Find where the given text appears and provide that cell's center as [X, Y] coordinate. 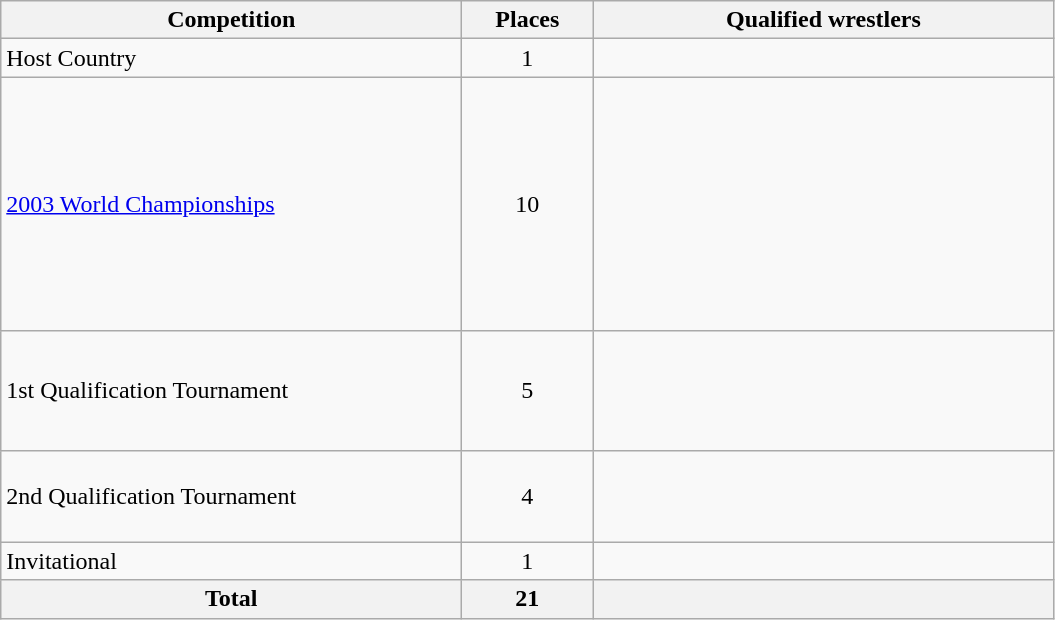
2nd Qualification Tournament [232, 496]
5 [528, 390]
Qualified wrestlers [824, 20]
Competition [232, 20]
Places [528, 20]
10 [528, 204]
21 [528, 599]
Invitational [232, 561]
Total [232, 599]
1st Qualification Tournament [232, 390]
4 [528, 496]
2003 World Championships [232, 204]
Host Country [232, 58]
